Locate the cell with the specified text and output its (X, Y) center coordinate. 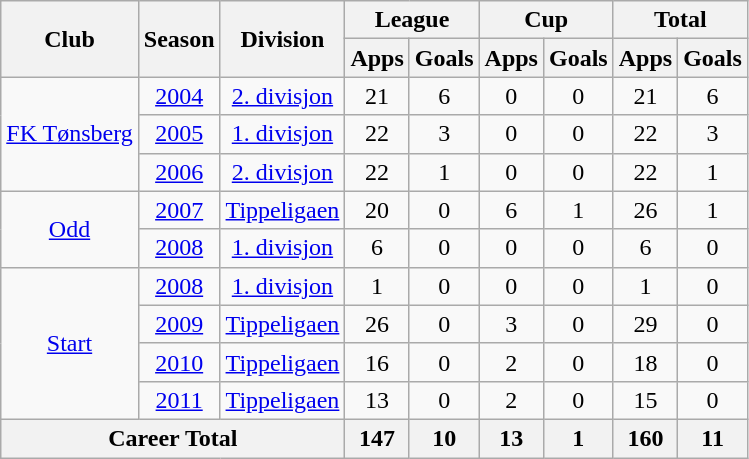
2011 (179, 400)
Cup (546, 20)
Season (179, 39)
Division (282, 39)
11 (713, 438)
2006 (179, 172)
2007 (179, 210)
Start (70, 343)
160 (645, 438)
147 (377, 438)
Odd (70, 229)
FK Tønsberg (70, 134)
16 (377, 362)
2004 (179, 96)
2009 (179, 324)
League (412, 20)
2010 (179, 362)
Club (70, 39)
15 (645, 400)
29 (645, 324)
Total (680, 20)
20 (377, 210)
Career Total (173, 438)
10 (444, 438)
2005 (179, 134)
18 (645, 362)
